Capture the cell that displays the provided text and extract its (X, Y) central coordinate. 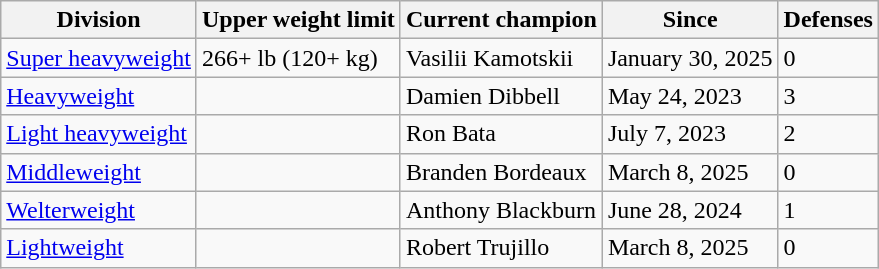
2 (828, 134)
Division (99, 20)
Vasilii Kamotskii (501, 58)
Defenses (828, 20)
Robert Trujillo (501, 248)
Welterweight (99, 210)
May 24, 2023 (690, 96)
Lightweight (99, 248)
1 (828, 210)
June 28, 2024 (690, 210)
Super heavyweight (99, 58)
Since (690, 20)
Branden Bordeaux (501, 172)
Middleweight (99, 172)
January 30, 2025 (690, 58)
3 (828, 96)
Anthony Blackburn (501, 210)
Current champion (501, 20)
Upper weight limit (298, 20)
Damien Dibbell (501, 96)
Ron Bata (501, 134)
Heavyweight (99, 96)
266+ lb (120+ kg) (298, 58)
July 7, 2023 (690, 134)
Light heavyweight (99, 134)
